For the text-containing cell, return its midpoint in (x, y) coordinate format. 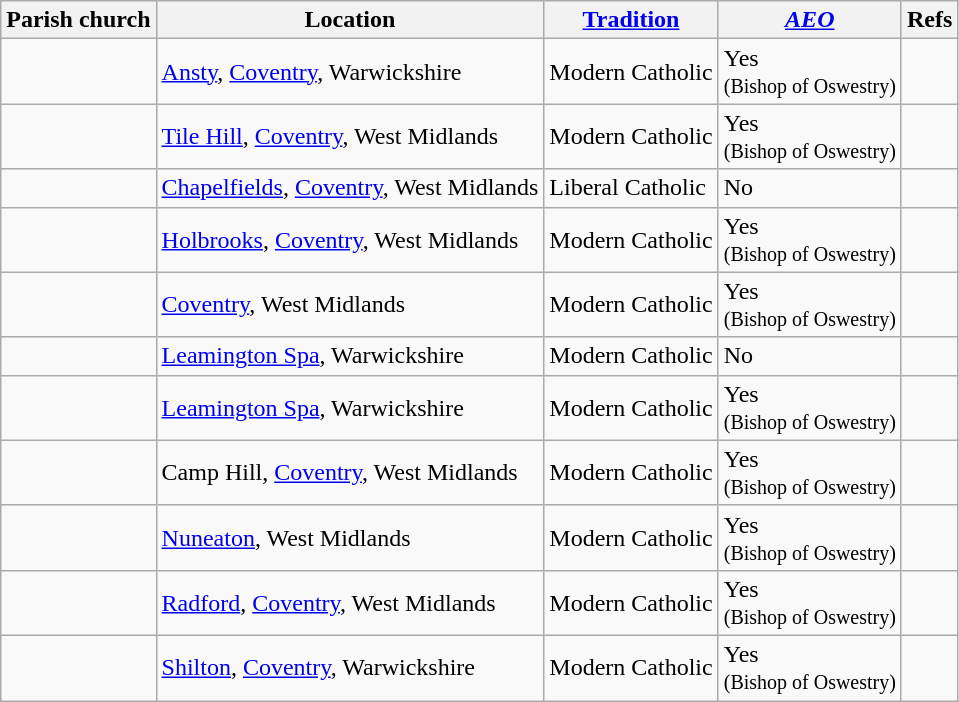
Radford, Coventry, West Midlands (350, 602)
Shilton, Coventry, Warwickshire (350, 668)
Refs (929, 20)
Nuneaton, West Midlands (350, 538)
Camp Hill, Coventry, West Midlands (350, 472)
Parish church (78, 20)
Coventry, West Midlands (350, 304)
AEO (810, 20)
Ansty, Coventry, Warwickshire (350, 72)
Chapelfields, Coventry, West Midlands (350, 188)
Tile Hill, Coventry, West Midlands (350, 136)
Tradition (631, 20)
Location (350, 20)
Liberal Catholic (631, 188)
Holbrooks, Coventry, West Midlands (350, 240)
